Output the [x, y] coordinate of the center of the cell containing the given text.  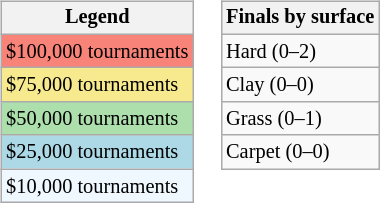
Legend [97, 18]
$75,000 tournaments [97, 85]
Clay (0–0) [300, 85]
$100,000 tournaments [97, 51]
Carpet (0–0) [300, 152]
$10,000 tournaments [97, 186]
$25,000 tournaments [97, 152]
Grass (0–1) [300, 119]
$50,000 tournaments [97, 119]
Hard (0–2) [300, 51]
Finals by surface [300, 18]
